Return [x, y] of the center of cell containing provided text 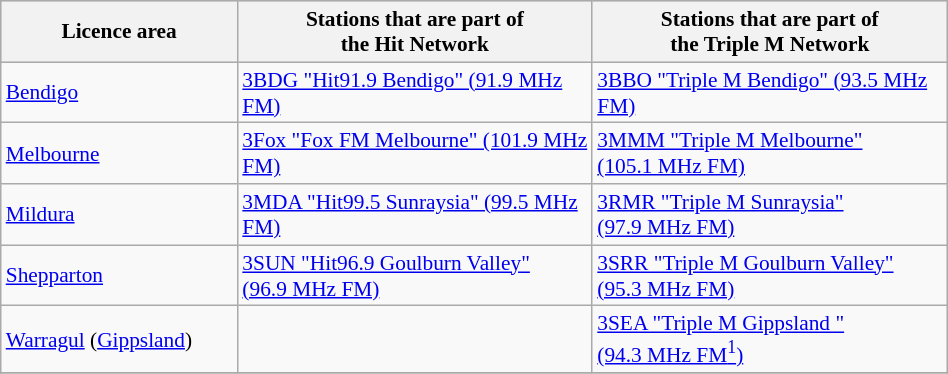
3SRR "Triple M Goulburn Valley" (95.3 MHz FM) [770, 276]
3BDG "Hit91.9 Bendigo" (91.9 MHz FM) [414, 92]
Stations that are part ofthe Triple M Network [770, 32]
Licence area [120, 32]
Bendigo [120, 92]
3BBO "Triple M Bendigo" (93.5 MHz FM) [770, 92]
3RMR "Triple M Sunraysia" (97.9 MHz FM) [770, 214]
Shepparton [120, 276]
Warragul (Gippsland) [120, 340]
3MDA "Hit99.5 Sunraysia" (99.5 MHz FM) [414, 214]
Stations that are part ofthe Hit Network [414, 32]
3MMM "Triple M Melbourne" (105.1 MHz FM) [770, 154]
Mildura [120, 214]
3SEA "Triple M Gippsland " (94.3 MHz FM1) [770, 340]
3SUN "Hit96.9 Goulburn Valley" (96.9 MHz FM) [414, 276]
Melbourne [120, 154]
3Fox "Fox FM Melbourne" (101.9 MHz FM) [414, 154]
